Locate the cell with the specified text and output its (x, y) center coordinate. 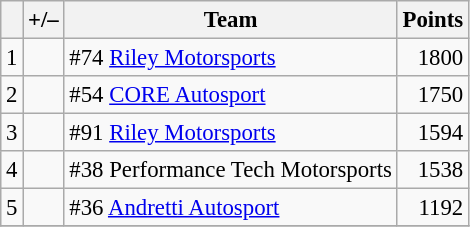
1192 (432, 208)
3 (12, 133)
Points (432, 20)
1 (12, 58)
1538 (432, 170)
Team (230, 20)
2 (12, 95)
#38 Performance Tech Motorsports (230, 170)
#91 Riley Motorsports (230, 133)
4 (12, 170)
1750 (432, 95)
1594 (432, 133)
#54 CORE Autosport (230, 95)
#74 Riley Motorsports (230, 58)
#36 Andretti Autosport (230, 208)
1800 (432, 58)
+/– (44, 20)
5 (12, 208)
